Find where the given text appears and provide that cell's center as [X, Y] coordinate. 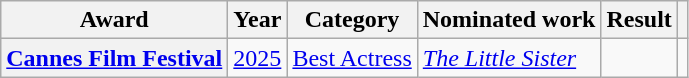
Result [639, 20]
Nominated work [509, 20]
Year [258, 20]
2025 [258, 58]
Best Actress [352, 58]
Award [114, 20]
Category [352, 20]
Cannes Film Festival [114, 58]
The Little Sister [509, 58]
